Detect which cell encompasses the target text, then output its [X, Y] center coordinate. 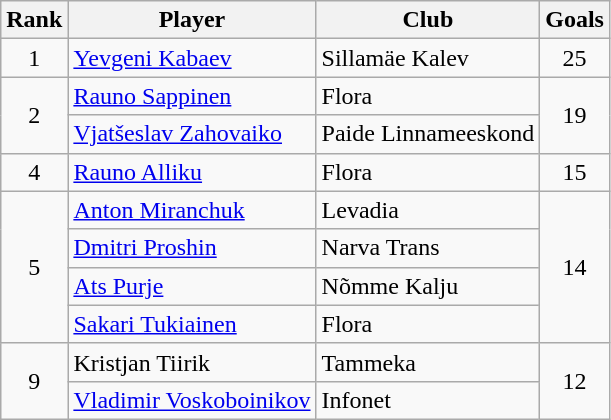
Vladimir Voskoboinikov [192, 400]
9 [34, 381]
Ats Purje [192, 286]
Goals [575, 20]
Levadia [428, 210]
Nõmme Kalju [428, 286]
Paide Linnameeskond [428, 134]
Rauno Sappinen [192, 96]
4 [34, 172]
12 [575, 381]
Club [428, 20]
Rank [34, 20]
Anton Miranchuk [192, 210]
14 [575, 267]
Player [192, 20]
Rauno Alliku [192, 172]
Sakari Tukiainen [192, 324]
5 [34, 267]
2 [34, 115]
Infonet [428, 400]
Vjatšeslav Zahovaiko [192, 134]
Sillamäe Kalev [428, 58]
Kristjan Tiirik [192, 362]
Dmitri Proshin [192, 248]
Yevgeni Kabaev [192, 58]
1 [34, 58]
Narva Trans [428, 248]
Tammeka [428, 362]
25 [575, 58]
15 [575, 172]
19 [575, 115]
